Locate the cell with the specified text and output its (X, Y) center coordinate. 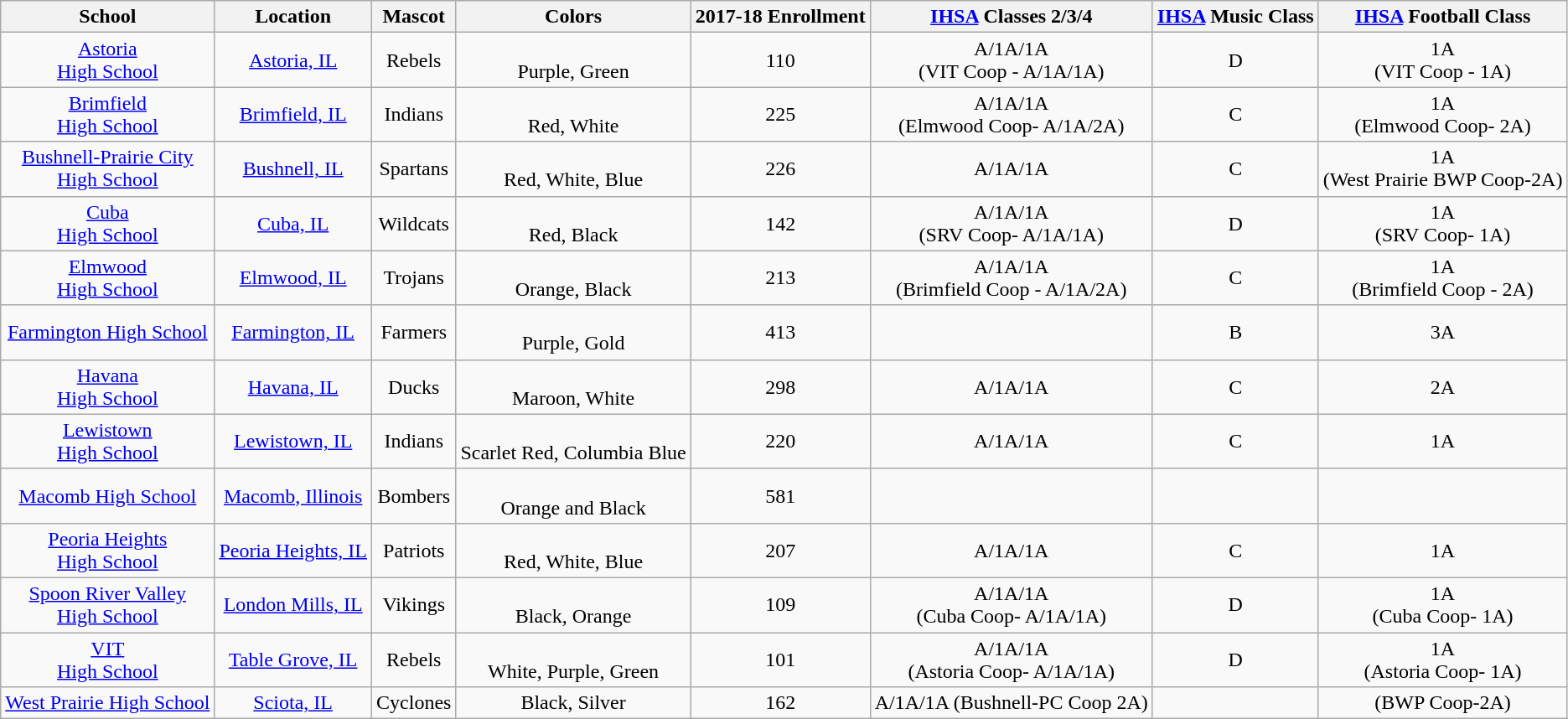
Red, White (573, 114)
Sciota, IL (293, 703)
Maroon, White (573, 387)
Red, Black (573, 223)
142 (780, 223)
Mascot (414, 17)
Wildcats (414, 223)
A/1A/1A(Astoria Coop- A/1A/1A) (1011, 659)
1A(SRV Coop- 1A) (1443, 223)
Cuba, IL (293, 223)
Farmers (414, 332)
White, Purple, Green (573, 659)
A/1A/1A(VIT Coop - A/1A/1A) (1011, 60)
581 (780, 496)
226 (780, 169)
London Mills, IL (293, 605)
School (107, 17)
Orange, Black (573, 278)
Purple, Green (573, 60)
AstoriaHigh School (107, 60)
220 (780, 441)
Macomb, Illinois (293, 496)
Peoria HeightsHigh School (107, 550)
Brimfield, IL (293, 114)
1A(Brimfield Coop - 2A) (1443, 278)
225 (780, 114)
298 (780, 387)
Cyclones (414, 703)
Bushnell, IL (293, 169)
Black, Orange (573, 605)
Purple, Gold (573, 332)
IHSA Music Class (1235, 17)
Spartans (414, 169)
Orange and Black (573, 496)
101 (780, 659)
IHSA Football Class (1443, 17)
207 (780, 550)
West Prairie High School (107, 703)
162 (780, 703)
IHSA Classes 2/3/4 (1011, 17)
213 (780, 278)
Havana, IL (293, 387)
Farmington High School (107, 332)
3A (1443, 332)
(BWP Coop-2A) (1443, 703)
2A (1443, 387)
Location (293, 17)
110 (780, 60)
Ducks (414, 387)
Colors (573, 17)
Elmwood, IL (293, 278)
1A(Astoria Coop- 1A) (1443, 659)
A/1A/1A(Brimfield Coop - A/1A/2A) (1011, 278)
Black, Silver (573, 703)
Farmington, IL (293, 332)
Patriots (414, 550)
1A(Elmwood Coop- 2A) (1443, 114)
ElmwoodHigh School (107, 278)
Table Grove, IL (293, 659)
A/1A/1A(SRV Coop- A/1A/1A) (1011, 223)
Scarlet Red, Columbia Blue (573, 441)
A/1A/1A(Elmwood Coop- A/1A/2A) (1011, 114)
Vikings (414, 605)
Lewistown, IL (293, 441)
A/1A/1A (Bushnell-PC Coop 2A) (1011, 703)
Macomb High School (107, 496)
Astoria, IL (293, 60)
CubaHigh School (107, 223)
2017-18 Enrollment (780, 17)
Spoon River ValleyHigh School (107, 605)
Bushnell-Prairie CityHigh School (107, 169)
1A(VIT Coop - 1A) (1443, 60)
1A(West Prairie BWP Coop-2A) (1443, 169)
VITHigh School (107, 659)
Trojans (414, 278)
1A(Cuba Coop- 1A) (1443, 605)
A/1A/1A(Cuba Coop- A/1A/1A) (1011, 605)
BrimfieldHigh School (107, 114)
Bombers (414, 496)
Peoria Heights, IL (293, 550)
B (1235, 332)
109 (780, 605)
LewistownHigh School (107, 441)
413 (780, 332)
HavanaHigh School (107, 387)
